Determine the [x, y] coordinate at the center of the cell enclosing the given text.  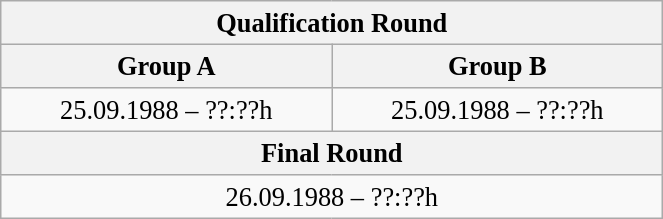
Final Round [332, 153]
26.09.1988 – ??:??h [332, 197]
Group B [498, 66]
Group A [166, 66]
Qualification Round [332, 22]
